Return (x, y) of the center of cell containing provided text 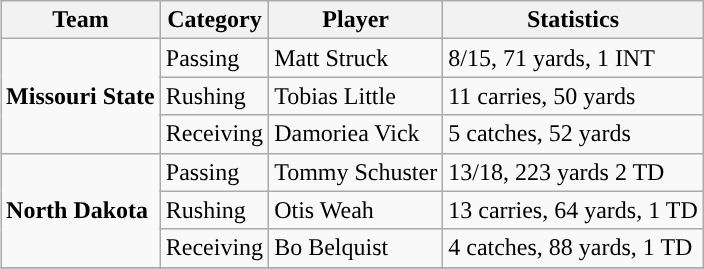
Team (81, 20)
Damoriea Vick (356, 134)
5 catches, 52 yards (574, 134)
4 catches, 88 yards, 1 TD (574, 248)
Player (356, 20)
8/15, 71 yards, 1 INT (574, 58)
Matt Struck (356, 58)
Statistics (574, 20)
Tommy Schuster (356, 172)
Missouri State (81, 96)
North Dakota (81, 210)
Category (214, 20)
Otis Weah (356, 210)
11 carries, 50 yards (574, 96)
13 carries, 64 yards, 1 TD (574, 210)
Bo Belquist (356, 248)
Tobias Little (356, 96)
13/18, 223 yards 2 TD (574, 172)
